Detect which cell encompasses the target text, then output its (X, Y) center coordinate. 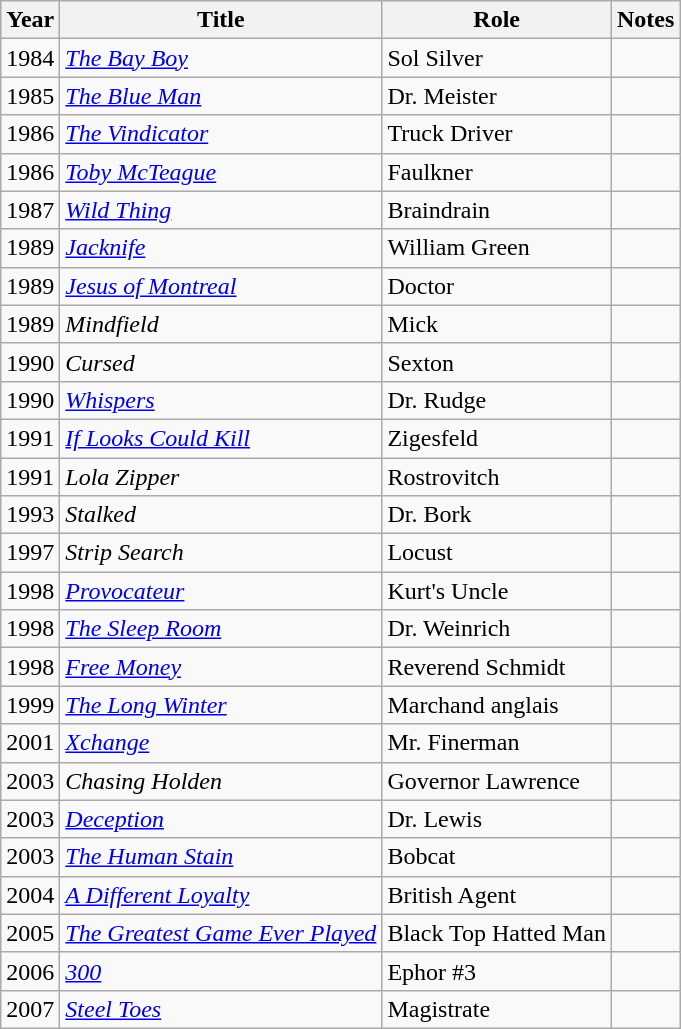
Strip Search (221, 553)
300 (221, 971)
The Bay Boy (221, 58)
Xchange (221, 743)
1999 (30, 705)
Dr. Lewis (497, 819)
Year (30, 20)
The Human Stain (221, 857)
Provocateur (221, 591)
Jacknife (221, 248)
Steel Toes (221, 1009)
1993 (30, 515)
Faulkner (497, 172)
Dr. Meister (497, 96)
Dr. Weinrich (497, 629)
2001 (30, 743)
Jesus of Montreal (221, 286)
Free Money (221, 667)
British Agent (497, 895)
1984 (30, 58)
Toby McTeague (221, 172)
Cursed (221, 362)
Whispers (221, 400)
Mr. Finerman (497, 743)
Ephor #3 (497, 971)
Sexton (497, 362)
The Blue Man (221, 96)
Truck Driver (497, 134)
Doctor (497, 286)
Lola Zipper (221, 477)
Mick (497, 324)
Braindrain (497, 210)
Governor Lawrence (497, 781)
Reverend Schmidt (497, 667)
A Different Loyalty (221, 895)
The Sleep Room (221, 629)
Locust (497, 553)
Mindfield (221, 324)
Rostrovitch (497, 477)
2006 (30, 971)
The Vindicator (221, 134)
1985 (30, 96)
Dr. Rudge (497, 400)
Zigesfeld (497, 438)
Magistrate (497, 1009)
Role (497, 20)
The Greatest Game Ever Played (221, 933)
1997 (30, 553)
Dr. Bork (497, 515)
Black Top Hatted Man (497, 933)
Title (221, 20)
The Long Winter (221, 705)
1987 (30, 210)
Chasing Holden (221, 781)
2005 (30, 933)
If Looks Could Kill (221, 438)
William Green (497, 248)
Marchand anglais (497, 705)
Wild Thing (221, 210)
Notes (645, 20)
Kurt's Uncle (497, 591)
Stalked (221, 515)
2007 (30, 1009)
2004 (30, 895)
Sol Silver (497, 58)
Bobcat (497, 857)
Deception (221, 819)
